Scan for the cell matching the given text and deliver its [x, y] coordinate at center. 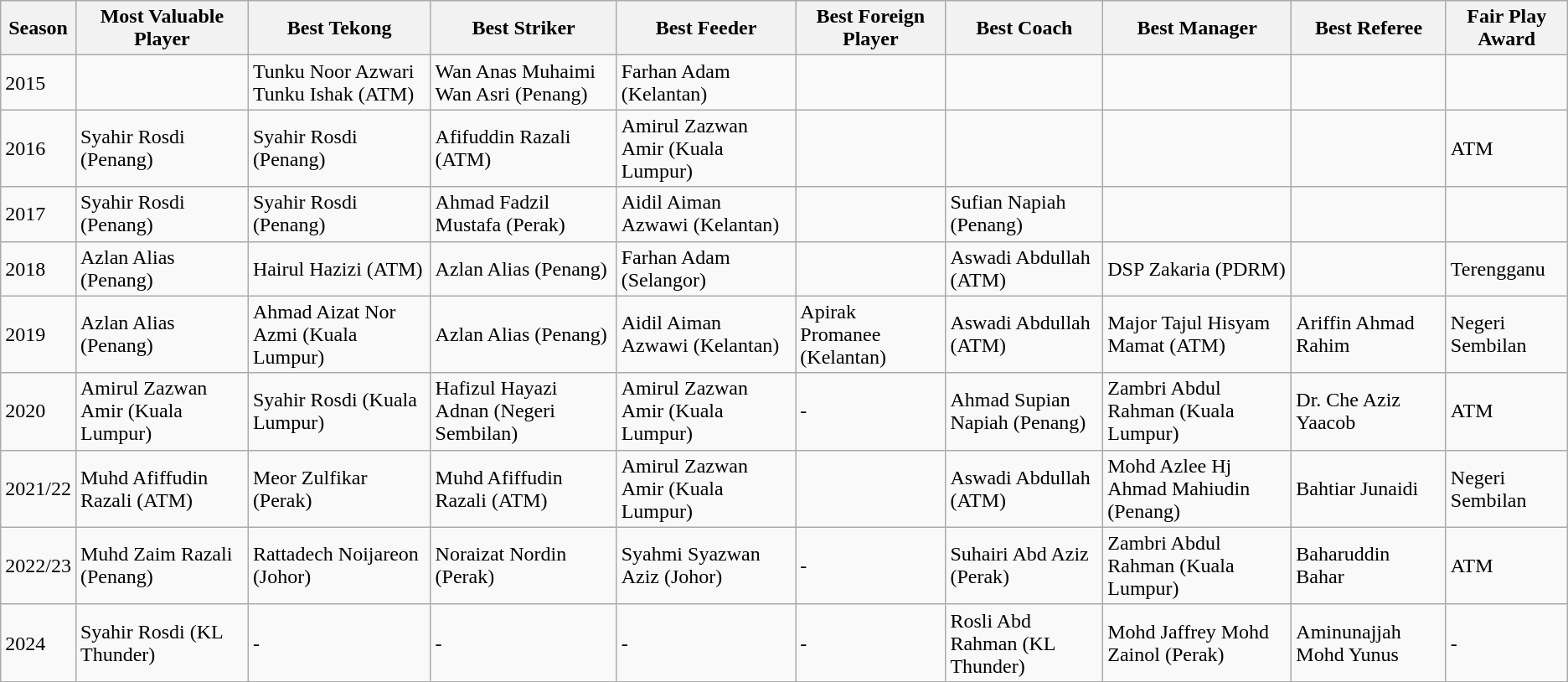
Hafizul Hayazi Adnan (Negeri Sembilan) [524, 411]
2019 [39, 334]
Best Striker [524, 28]
Most Valuable Player [162, 28]
Best Coach [1024, 28]
2017 [39, 214]
Best Referee [1369, 28]
Apirak Promanee (Kelantan) [871, 334]
Suhairi Abd Aziz (Perak) [1024, 566]
Noraizat Nordin (Perak) [524, 566]
Meor Zulfikar (Perak) [339, 488]
2021/22 [39, 488]
2016 [39, 148]
Best Tekong [339, 28]
Best Manager [1198, 28]
Rattadech Noijareon (Johor) [339, 566]
Rosli Abd Rahman (KL Thunder) [1024, 643]
Sufian Napiah (Penang) [1024, 214]
Syahmi Syazwan Aziz (Johor) [706, 566]
Terengganu [1506, 268]
Ahmad Aizat Nor Azmi (Kuala Lumpur) [339, 334]
Afifuddin Razali (ATM) [524, 148]
Ariffin Ahmad Rahim [1369, 334]
Syahir Rosdi (KL Thunder) [162, 643]
Baharuddin Bahar [1369, 566]
Season [39, 28]
Fair Play Award [1506, 28]
Best Feeder [706, 28]
Best Foreign Player [871, 28]
Dr. Che Aziz Yaacob [1369, 411]
Mohd Azlee Hj Ahmad Mahiudin (Penang) [1198, 488]
2024 [39, 643]
Aminunajjah Mohd Yunus [1369, 643]
Bahtiar Junaidi [1369, 488]
Ahmad Supian Napiah (Penang) [1024, 411]
Farhan Adam (Kelantan) [706, 82]
Syahir Rosdi (Kuala Lumpur) [339, 411]
Muhd Zaim Razali (Penang) [162, 566]
Farhan Adam (Selangor) [706, 268]
2020 [39, 411]
2015 [39, 82]
2022/23 [39, 566]
DSP Zakaria (PDRM) [1198, 268]
Ahmad Fadzil Mustafa (Perak) [524, 214]
Hairul Hazizi (ATM) [339, 268]
Major Tajul Hisyam Mamat (ATM) [1198, 334]
Wan Anas Muhaimi Wan Asri (Penang) [524, 82]
Tunku Noor Azwari Tunku Ishak (ATM) [339, 82]
2018 [39, 268]
Mohd Jaffrey Mohd Zainol (Perak) [1198, 643]
